Find where the given text appears and provide that cell's center as (X, Y) coordinate. 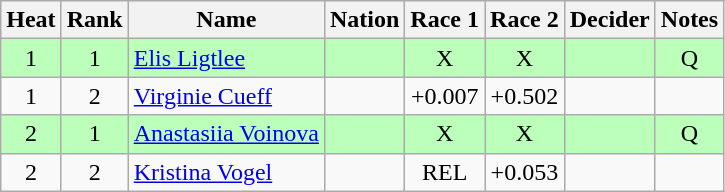
Name (226, 20)
Anastasiia Voinova (226, 134)
Nation (364, 20)
Race 1 (445, 20)
Elis Ligtlee (226, 58)
+0.502 (525, 96)
Notes (689, 20)
Decider (610, 20)
Virginie Cueff (226, 96)
Heat (31, 20)
Rank (94, 20)
+0.007 (445, 96)
Race 2 (525, 20)
+0.053 (525, 172)
REL (445, 172)
Kristina Vogel (226, 172)
